Return (X, Y) of the center of cell containing provided text 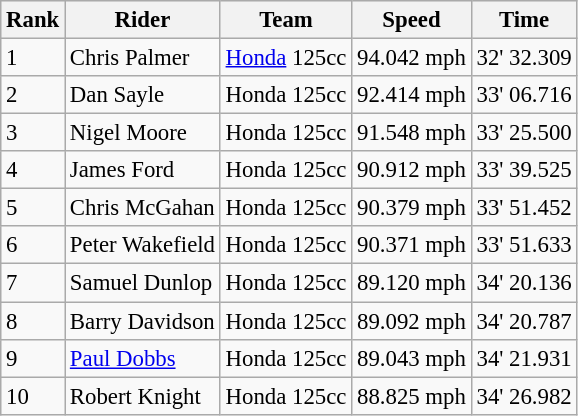
92.414 mph (412, 95)
8 (33, 321)
Team (286, 20)
88.825 mph (412, 396)
3 (33, 133)
Speed (412, 20)
10 (33, 396)
2 (33, 95)
6 (33, 245)
94.042 mph (412, 58)
Rank (33, 20)
90.371 mph (412, 245)
89.043 mph (412, 358)
5 (33, 208)
Nigel Moore (143, 133)
89.092 mph (412, 321)
Paul Dobbs (143, 358)
34' 20.787 (524, 321)
Robert Knight (143, 396)
34' 21.931 (524, 358)
90.912 mph (412, 170)
33' 51.633 (524, 245)
90.379 mph (412, 208)
33' 39.525 (524, 170)
9 (33, 358)
1 (33, 58)
Chris McGahan (143, 208)
Time (524, 20)
Barry Davidson (143, 321)
Peter Wakefield (143, 245)
Samuel Dunlop (143, 283)
34' 20.136 (524, 283)
James Ford (143, 170)
33' 25.500 (524, 133)
89.120 mph (412, 283)
7 (33, 283)
4 (33, 170)
34' 26.982 (524, 396)
Chris Palmer (143, 58)
33' 51.452 (524, 208)
Dan Sayle (143, 95)
91.548 mph (412, 133)
32' 32.309 (524, 58)
Rider (143, 20)
33' 06.716 (524, 95)
